Provide the (x, y) coordinate of the cell's center where the given text is located.  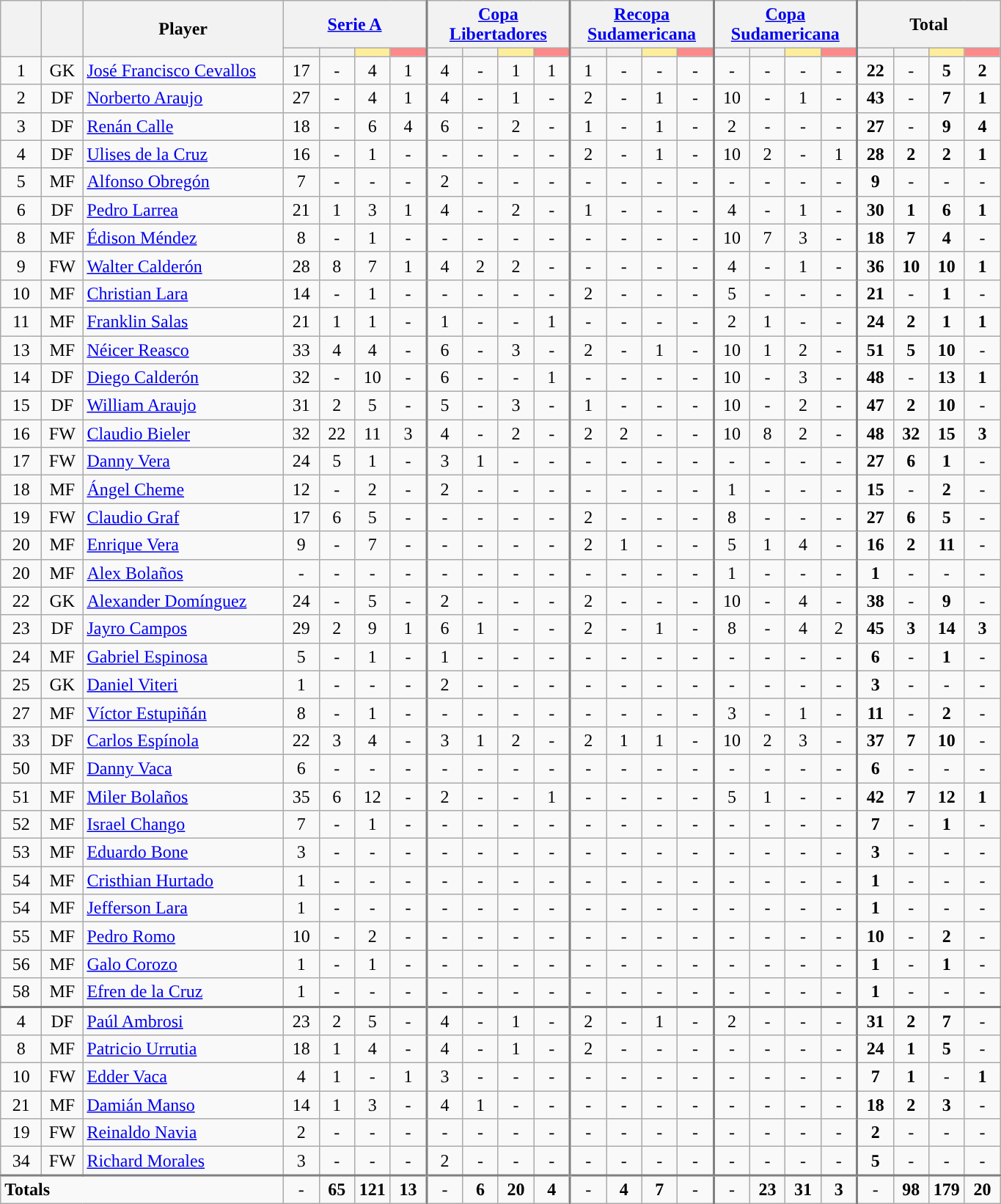
Renán Calle (183, 126)
34 (21, 1161)
36 (876, 266)
Claudio Graf (183, 517)
CopaSudamericana (785, 25)
Damián Manso (183, 1105)
Ángel Cheme (183, 489)
Carlos Espínola (183, 740)
CopaLibertadores (498, 25)
Danny Vera (183, 461)
Edder Vaca (183, 1077)
Christian Lara (183, 293)
121 (373, 1190)
Patricio Urrutia (183, 1049)
58 (21, 992)
Daniel Viteri (183, 685)
Gabriel Espinosa (183, 657)
Víctor Estupiñán (183, 712)
Alexander Domínguez (183, 601)
29 (301, 629)
Walter Calderón (183, 266)
Claudio Bieler (183, 434)
Israel Chango (183, 825)
43 (876, 98)
179 (947, 1190)
Édison Méndez (183, 238)
Jayro Campos (183, 629)
52 (21, 825)
98 (911, 1190)
William Araujo (183, 406)
Franklin Salas (183, 321)
Efren de la Cruz (183, 992)
Néicer Reasco (183, 350)
53 (21, 853)
Ulises de la Cruz (183, 154)
45 (876, 629)
Totals (142, 1190)
Galo Corozo (183, 964)
José Francisco Cevallos (183, 70)
RecopaSudamericana (642, 25)
Jefferson Lara (183, 908)
Cristhian Hurtado (183, 880)
Enrique Vera (183, 545)
Player (183, 29)
50 (21, 768)
Paúl Ambrosi (183, 1021)
Danny Vaca (183, 768)
65 (337, 1190)
42 (876, 796)
25 (21, 685)
Alfonso Obregón (183, 182)
55 (21, 936)
30 (876, 210)
Total (928, 25)
47 (876, 406)
Pedro Romo (183, 936)
35 (301, 796)
Miler Bolaños (183, 796)
38 (876, 601)
Alex Bolaños (183, 573)
Serie A (355, 25)
Eduardo Bone (183, 853)
56 (21, 964)
Reinaldo Navia (183, 1133)
Pedro Larrea (183, 210)
Norberto Araujo (183, 98)
37 (876, 740)
Richard Morales (183, 1161)
Diego Calderón (183, 378)
